For the text-containing cell, return its midpoint in (x, y) coordinate format. 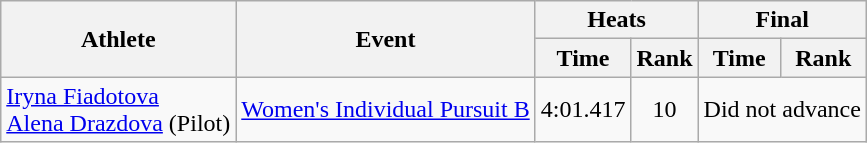
Final (782, 20)
10 (664, 110)
Event (386, 39)
Iryna FiadotovaAlena Drazdova (Pilot) (118, 110)
4:01.417 (583, 110)
Women's Individual Pursuit B (386, 110)
Athlete (118, 39)
Did not advance (782, 110)
Heats (616, 20)
